Identify which cell holds the provided text, then report its [X, Y] central coordinate. 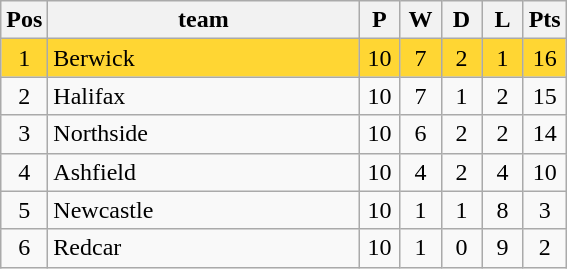
14 [544, 134]
L [502, 20]
W [420, 20]
16 [544, 58]
team [204, 20]
Pts [544, 20]
Berwick [204, 58]
D [462, 20]
Ashfield [204, 172]
Pos [24, 20]
Newcastle [204, 210]
0 [462, 248]
9 [502, 248]
Northside [204, 134]
Halifax [204, 96]
5 [24, 210]
Redcar [204, 248]
15 [544, 96]
P [380, 20]
8 [502, 210]
